Detect which cell encompasses the target text, then output its [X, Y] center coordinate. 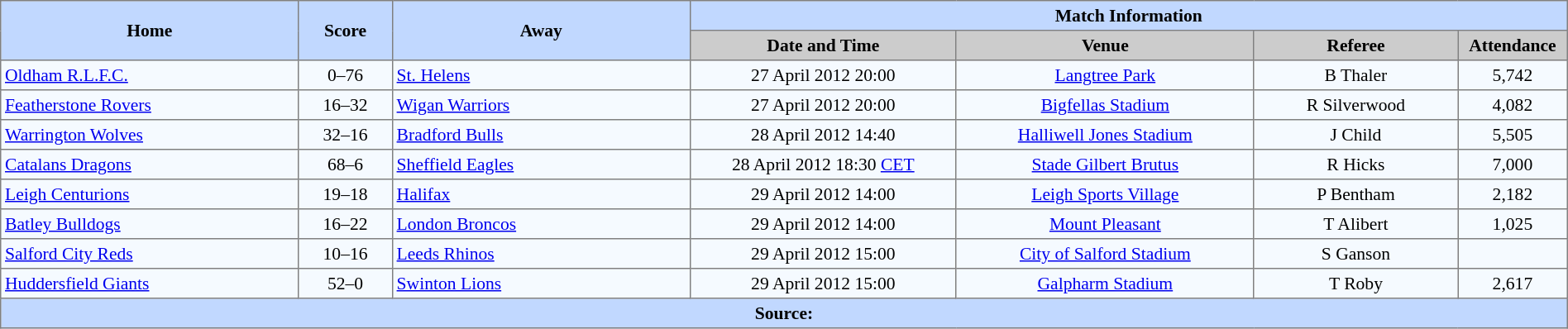
28 April 2012 14:40 [823, 135]
Referee [1355, 45]
Langtree Park [1105, 75]
Date and Time [823, 45]
2,182 [1513, 194]
Bradford Bulls [541, 135]
5,505 [1513, 135]
S Ganson [1355, 254]
68–6 [346, 164]
T Alibert [1355, 224]
5,742 [1513, 75]
2,617 [1513, 284]
7,000 [1513, 164]
T Roby [1355, 284]
Source: [784, 313]
52–0 [346, 284]
Leigh Centurions [150, 194]
Halliwell Jones Stadium [1105, 135]
4,082 [1513, 105]
Mount Pleasant [1105, 224]
Attendance [1513, 45]
Home [150, 31]
Salford City Reds [150, 254]
Huddersfield Giants [150, 284]
Featherstone Rovers [150, 105]
R Hicks [1355, 164]
B Thaler [1355, 75]
32–16 [346, 135]
London Broncos [541, 224]
Leeds Rhinos [541, 254]
16–32 [346, 105]
Sheffield Eagles [541, 164]
Wigan Warriors [541, 105]
Away [541, 31]
Leigh Sports Village [1105, 194]
0–76 [346, 75]
J Child [1355, 135]
Match Information [1128, 16]
St. Helens [541, 75]
Score [346, 31]
Warrington Wolves [150, 135]
28 April 2012 18:30 CET [823, 164]
Bigfellas Stadium [1105, 105]
Oldham R.L.F.C. [150, 75]
Halifax [541, 194]
R Silverwood [1355, 105]
Stade Gilbert Brutus [1105, 164]
1,025 [1513, 224]
Galpharm Stadium [1105, 284]
Batley Bulldogs [150, 224]
City of Salford Stadium [1105, 254]
P Bentham [1355, 194]
Catalans Dragons [150, 164]
Swinton Lions [541, 284]
16–22 [346, 224]
10–16 [346, 254]
19–18 [346, 194]
Venue [1105, 45]
